Return the (X, Y) coordinate for the center point of the cell that contains the specified text.  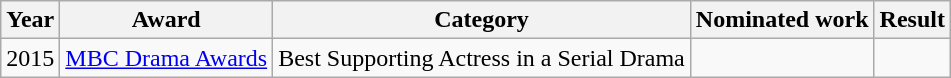
Result (912, 20)
Category (482, 20)
Best Supporting Actress in a Serial Drama (482, 58)
MBC Drama Awards (166, 58)
Year (30, 20)
2015 (30, 58)
Award (166, 20)
Nominated work (782, 20)
